Extract the [x, y] coordinate from the center of the cell holding the provided text.  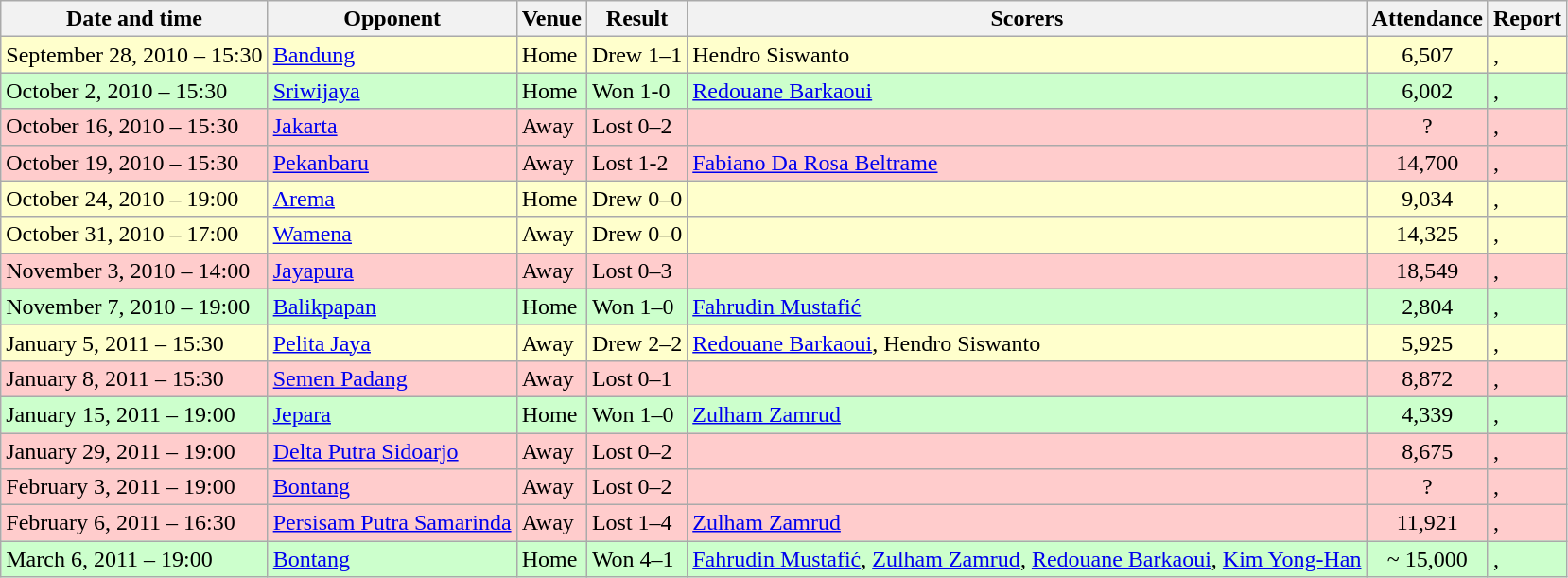
14,325 [1427, 235]
4,339 [1427, 414]
Lost 0–3 [636, 271]
October 31, 2010 – 17:00 [134, 235]
Won 1-0 [636, 91]
March 6, 2011 – 19:00 [134, 559]
November 3, 2010 – 14:00 [134, 271]
Fahrudin Mustafić, Zulham Zamrud, Redouane Barkaoui, Kim Yong-Han [1027, 559]
October 19, 2010 – 15:30 [134, 163]
Jakarta [392, 127]
Fabiano Da Rosa Beltrame [1027, 163]
2,804 [1427, 307]
Attendance [1427, 19]
Sriwijaya [392, 91]
6,002 [1427, 91]
October 16, 2010 – 15:30 [134, 127]
5,925 [1427, 342]
Jayapura [392, 271]
6,507 [1427, 55]
Opponent [392, 19]
Date and time [134, 19]
Lost 1-2 [636, 163]
January 15, 2011 – 19:00 [134, 414]
Redouane Barkaoui [1027, 91]
Hendro Siswanto [1027, 55]
Pelita Jaya [392, 342]
Report [1526, 19]
Won 4–1 [636, 559]
Jepara [392, 414]
Arema [392, 199]
October 24, 2010 – 19:00 [134, 199]
Venue [551, 19]
Fahrudin Mustafić [1027, 307]
Drew 1–1 [636, 55]
January 8, 2011 – 15:30 [134, 378]
January 5, 2011 – 15:30 [134, 342]
8,675 [1427, 451]
Wamena [392, 235]
November 7, 2010 – 19:00 [134, 307]
9,034 [1427, 199]
February 3, 2011 – 19:00 [134, 487]
Redouane Barkaoui, Hendro Siswanto [1027, 342]
January 29, 2011 – 19:00 [134, 451]
February 6, 2011 – 16:30 [134, 523]
Semen Padang [392, 378]
14,700 [1427, 163]
11,921 [1427, 523]
Lost 0–1 [636, 378]
September 28, 2010 – 15:30 [134, 55]
Pekanbaru [392, 163]
Delta Putra Sidoarjo [392, 451]
~ 15,000 [1427, 559]
Drew 2–2 [636, 342]
Balikpapan [392, 307]
8,872 [1427, 378]
Lost 1–4 [636, 523]
Scorers [1027, 19]
18,549 [1427, 271]
October 2, 2010 – 15:30 [134, 91]
Persisam Putra Samarinda [392, 523]
Bandung [392, 55]
Result [636, 19]
